For the text-containing cell, return its midpoint in [x, y] coordinate format. 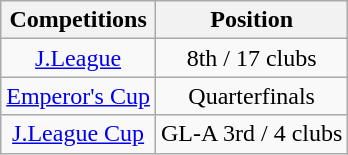
J.League Cup [78, 134]
Emperor's Cup [78, 96]
GL-A 3rd / 4 clubs [251, 134]
Position [251, 20]
J.League [78, 58]
Quarterfinals [251, 96]
Competitions [78, 20]
8th / 17 clubs [251, 58]
